Pinpoint the cell where the given text exists, returning its (x, y) midpoint coordinate. 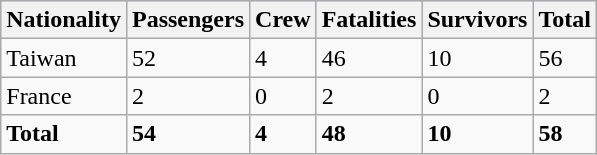
Passengers (188, 20)
58 (565, 134)
56 (565, 58)
Taiwan (64, 58)
52 (188, 58)
Survivors (478, 20)
Fatalities (369, 20)
48 (369, 134)
46 (369, 58)
54 (188, 134)
Nationality (64, 20)
Crew (284, 20)
France (64, 96)
